Detect which cell encompasses the target text, then output its [X, Y] center coordinate. 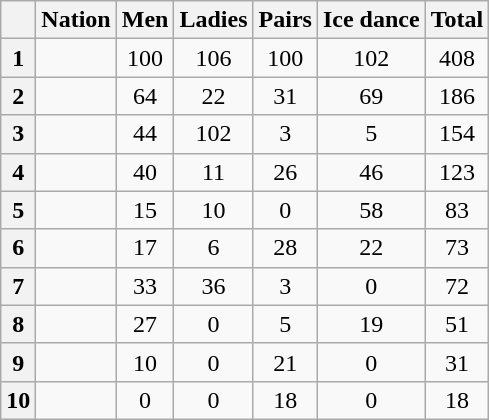
8 [18, 324]
69 [371, 96]
36 [214, 286]
40 [145, 172]
Men [145, 20]
Total [457, 20]
72 [457, 286]
15 [145, 210]
154 [457, 134]
123 [457, 172]
28 [285, 248]
33 [145, 286]
Pairs [285, 20]
21 [285, 362]
64 [145, 96]
44 [145, 134]
17 [145, 248]
Ice dance [371, 20]
51 [457, 324]
26 [285, 172]
2 [18, 96]
1 [18, 58]
27 [145, 324]
186 [457, 96]
9 [18, 362]
46 [371, 172]
Nation [76, 20]
73 [457, 248]
58 [371, 210]
4 [18, 172]
19 [371, 324]
106 [214, 58]
Ladies [214, 20]
11 [214, 172]
7 [18, 286]
83 [457, 210]
408 [457, 58]
